Find where the given text appears and provide that cell's center as (X, Y) coordinate. 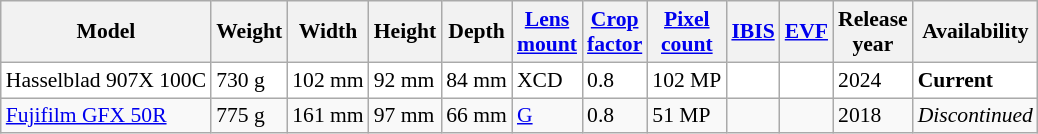
XCD (547, 80)
2018 (873, 116)
EVF (806, 32)
84 mm (476, 80)
Releaseyear (873, 32)
Discontinued (976, 116)
Hasselblad 907X 100C (106, 80)
Depth (476, 32)
97 mm (405, 116)
66 mm (476, 116)
Height (405, 32)
Pixelcount (686, 32)
92 mm (405, 80)
Fujifilm GFX 50R (106, 116)
51 MP (686, 116)
161 mm (328, 116)
Weight (249, 32)
2024 (873, 80)
Availability (976, 32)
730 g (249, 80)
G (547, 116)
Lensmount (547, 32)
Current (976, 80)
775 g (249, 116)
Model (106, 32)
Cropfactor (614, 32)
IBIS (752, 32)
Width (328, 32)
102 mm (328, 80)
102 MP (686, 80)
